Scan for the cell matching the given text and deliver its [x, y] coordinate at center. 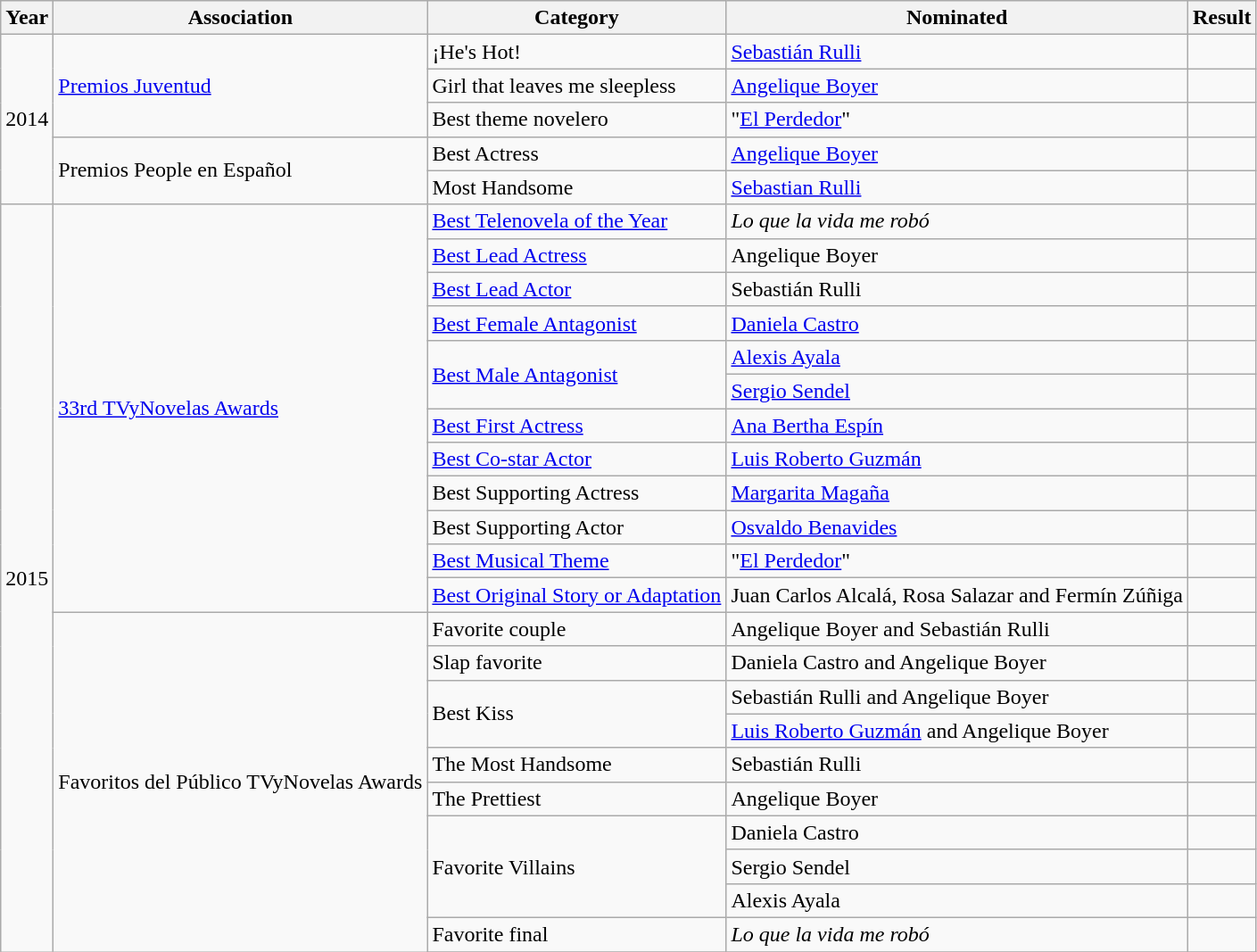
Girl that leaves me sleepless [576, 86]
Angelique Boyer and Sebastián Rulli [957, 629]
Best Supporting Actress [576, 493]
Favorite Villains [576, 866]
Best Original Story or Adaptation [576, 595]
Best Female Antagonist [576, 323]
33rd TVyNovelas Awards [241, 409]
Osvaldo Benavides [957, 527]
Luis Roberto Guzmán and Angelique Boyer [957, 731]
2014 [27, 120]
Nominated [957, 18]
Result [1222, 18]
Best Telenovela of the Year [576, 221]
The Prettiest [576, 799]
Best Actress [576, 153]
Best Co-star Actor [576, 459]
Margarita Magaña [957, 493]
Daniela Castro and Angelique Boyer [957, 663]
Best Supporting Actor [576, 527]
Premios Juventud [241, 86]
Favorite final [576, 934]
Premios People en Español [241, 170]
Best Male Antagonist [576, 374]
Best theme novelero [576, 120]
Sebastian Rulli [957, 187]
The Most Handsome [576, 765]
Best Kiss [576, 714]
Favorite couple [576, 629]
Luis Roberto Guzmán [957, 459]
Most Handsome [576, 187]
Sebastián Rulli and Angelique Boyer [957, 697]
Best Lead Actress [576, 255]
2015 [27, 578]
Association [241, 18]
Category [576, 18]
Favoritos del Público TVyNovelas Awards [241, 782]
¡He's Hot! [576, 52]
Ana Bertha Espín [957, 426]
Best Lead Actor [576, 289]
Slap favorite [576, 663]
Juan Carlos Alcalá, Rosa Salazar and Fermín Zúñiga [957, 595]
Best Musical Theme [576, 561]
Best First Actress [576, 426]
Year [27, 18]
